Find where the given text appears and provide that cell's center as (x, y) coordinate. 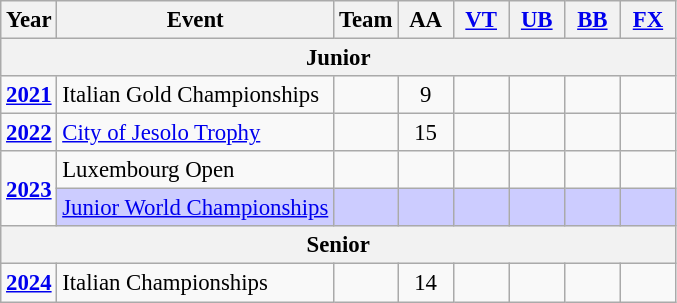
AA (426, 20)
Team (366, 20)
FX (648, 20)
Year (29, 20)
Event (196, 20)
2023 (29, 188)
City of Jesolo Trophy (196, 133)
VT (481, 20)
BB (593, 20)
Italian Championships (196, 283)
2022 (29, 133)
Italian Gold Championships (196, 95)
14 (426, 283)
9 (426, 95)
UB (537, 20)
15 (426, 133)
Luxembourg Open (196, 170)
2024 (29, 283)
Junior (338, 58)
2021 (29, 95)
Senior (338, 245)
Junior World Championships (196, 208)
